Output the (X, Y) coordinate of the center of the cell containing the given text.  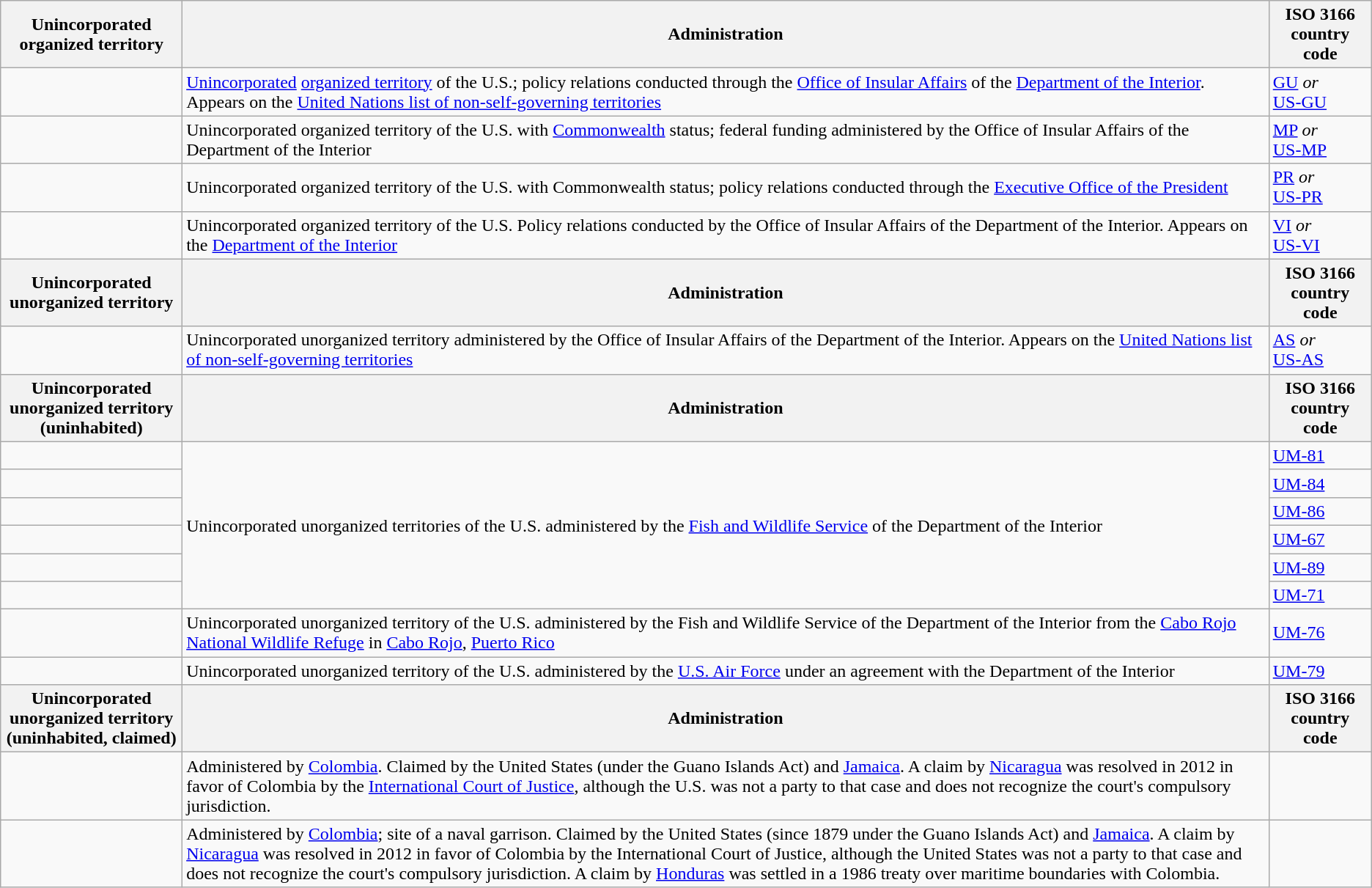
VI orUS-VI (1320, 235)
UM-71 (1320, 595)
MP orUS-MP (1320, 139)
UM-84 (1320, 483)
GU orUS-GU (1320, 92)
Unincorporated organized territory of the U.S. with Commonwealth status; policy relations conducted through the Executive Office of the President (726, 188)
AS orUS-AS (1320, 351)
Unincorporated unorganized territory of the U.S. administered by the U.S. Air Force under an agreement with the Department of the Interior (726, 671)
PR orUS-PR (1320, 188)
Unincorporated organized territory (92, 34)
Unincorporated unorganized territory(uninhabited, claimed) (92, 719)
UM-79 (1320, 671)
UM-81 (1320, 455)
UM-67 (1320, 539)
UM-89 (1320, 567)
Unincorporated unorganized territory (92, 293)
Unincorporated unorganized territory(uninhabited) (92, 408)
UM-76 (1320, 634)
Unincorporated unorganized territories of the U.S. administered by the Fish and Wildlife Service of the Department of the Interior (726, 525)
UM-86 (1320, 511)
